Locate the cell with the specified text and output its [x, y] center coordinate. 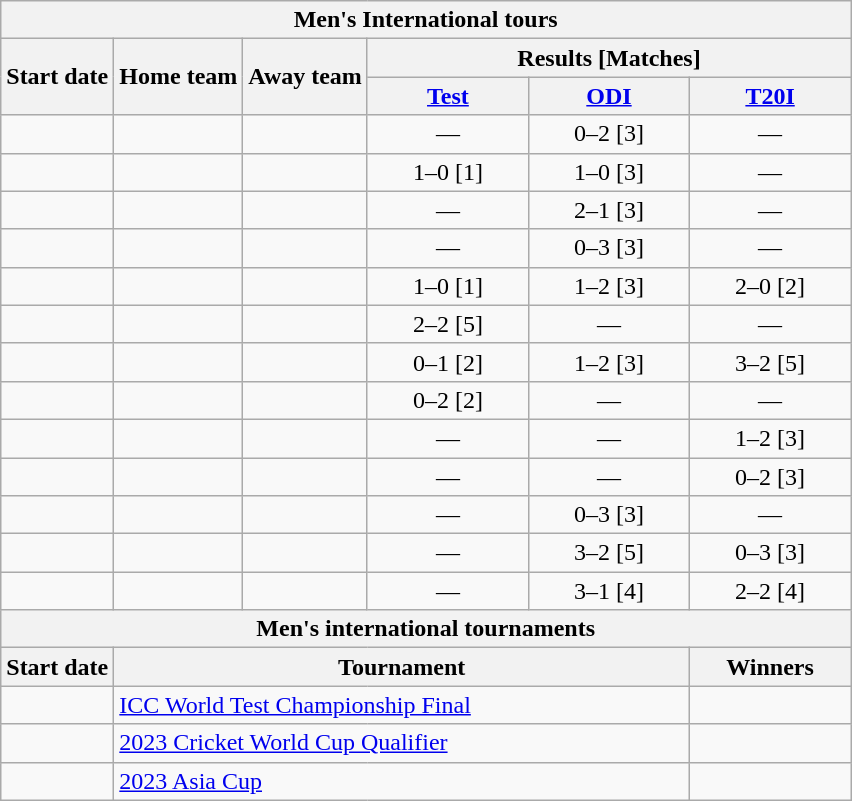
2023 Asia Cup [402, 781]
2–2 [4] [770, 591]
2023 Cricket World Cup Qualifier [402, 743]
1–0 [3] [608, 172]
Men's International tours [426, 20]
2–2 [5] [448, 324]
Men's international tournaments [426, 629]
Away team [306, 77]
Test [448, 96]
T20I [770, 96]
Winners [770, 667]
2–0 [2] [770, 286]
0–2 [2] [448, 400]
Tournament [402, 667]
Home team [178, 77]
ODI [608, 96]
0–1 [2] [448, 362]
ICC World Test Championship Final [402, 705]
3–1 [4] [608, 591]
2–1 [3] [608, 210]
Results [Matches] [608, 58]
